Extract the [X, Y] coordinate from the center of the cell holding the provided text.  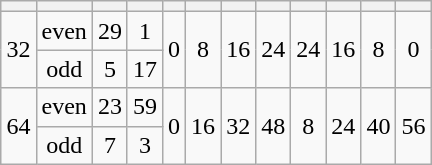
56 [414, 126]
5 [110, 69]
23 [110, 107]
17 [144, 69]
64 [18, 126]
7 [110, 145]
59 [144, 107]
3 [144, 145]
48 [274, 126]
1 [144, 31]
29 [110, 31]
40 [378, 126]
